For the text-containing cell, return its midpoint in (X, Y) coordinate format. 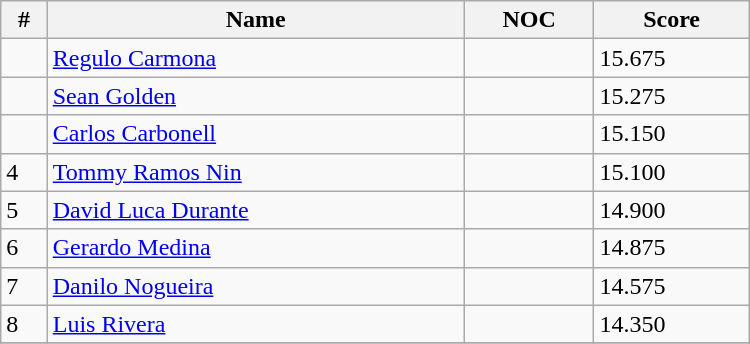
Carlos Carbonell (256, 134)
Score (672, 20)
5 (24, 210)
14.900 (672, 210)
# (24, 20)
4 (24, 172)
Tommy Ramos Nin (256, 172)
6 (24, 248)
8 (24, 324)
15.675 (672, 58)
David Luca Durante (256, 210)
15.100 (672, 172)
14.350 (672, 324)
Danilo Nogueira (256, 286)
NOC (529, 20)
14.575 (672, 286)
14.875 (672, 248)
Name (256, 20)
15.150 (672, 134)
7 (24, 286)
Sean Golden (256, 96)
Luis Rivera (256, 324)
15.275 (672, 96)
Regulo Carmona (256, 58)
Gerardo Medina (256, 248)
